Pinpoint the cell where the given text exists, returning its (X, Y) midpoint coordinate. 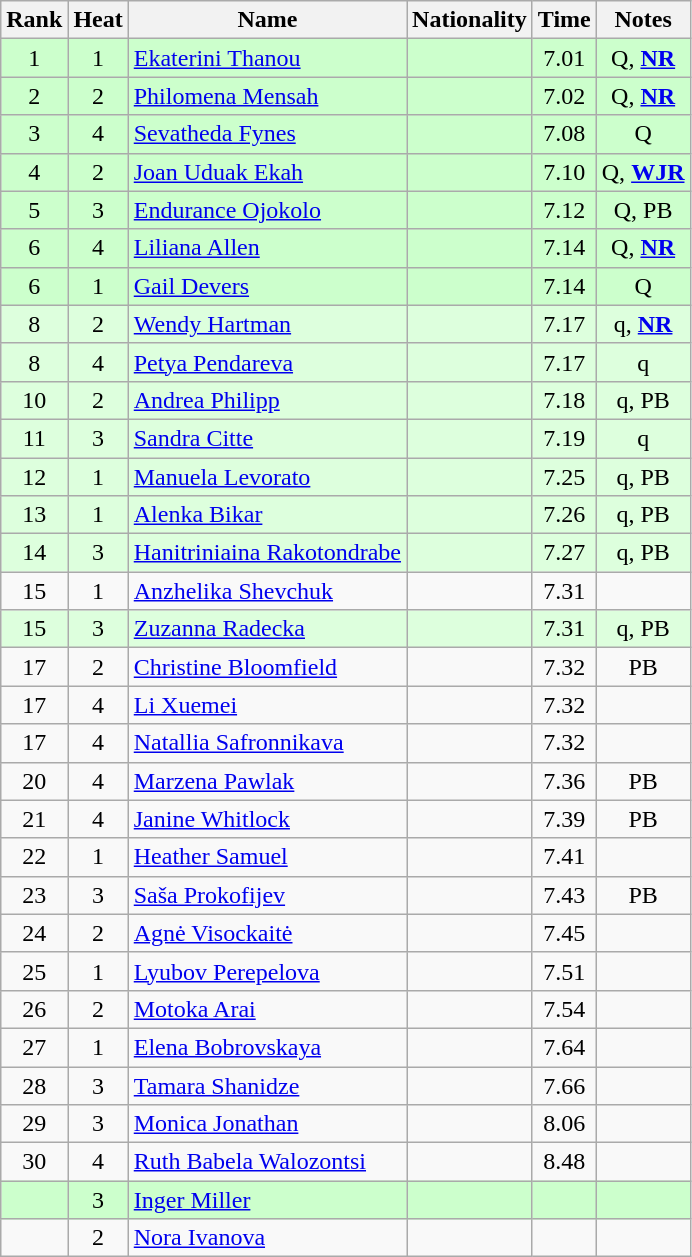
Motoka Arai (267, 1009)
22 (34, 857)
Hanitriniaina Rakotondrabe (267, 553)
Christine Bloomfield (267, 667)
Sandra Citte (267, 438)
Janine Whitlock (267, 819)
Wendy Hartman (267, 324)
20 (34, 781)
7.51 (564, 971)
Inger Miller (267, 1200)
7.01 (564, 58)
30 (34, 1162)
7.25 (564, 477)
Nora Ivanova (267, 1238)
Q, PB (643, 210)
Gail Devers (267, 286)
Liliana Allen (267, 248)
Andrea Philipp (267, 400)
7.12 (564, 210)
21 (34, 819)
Rank (34, 20)
11 (34, 438)
Elena Bobrovskaya (267, 1047)
23 (34, 895)
7.39 (564, 819)
14 (34, 553)
Natallia Safronnikava (267, 743)
Agnė Visockaitė (267, 933)
25 (34, 971)
7.02 (564, 96)
Ekaterini Thanou (267, 58)
Ruth Babela Walozontsi (267, 1162)
Li Xuemei (267, 705)
Heat (98, 20)
Joan Uduak Ekah (267, 172)
Nationality (470, 20)
7.36 (564, 781)
8.48 (564, 1162)
7.08 (564, 134)
7.66 (564, 1085)
Manuela Levorato (267, 477)
Lyubov Perepelova (267, 971)
Q, WJR (643, 172)
Heather Samuel (267, 857)
Time (564, 20)
Name (267, 20)
24 (34, 933)
7.41 (564, 857)
Philomena Mensah (267, 96)
Zuzanna Radecka (267, 629)
29 (34, 1124)
8.06 (564, 1124)
Anzhelika Shevchuk (267, 591)
7.10 (564, 172)
Monica Jonathan (267, 1124)
Petya Pendareva (267, 362)
7.26 (564, 515)
Tamara Shanidze (267, 1085)
q, NR (643, 324)
27 (34, 1047)
Endurance Ojokolo (267, 210)
28 (34, 1085)
5 (34, 210)
26 (34, 1009)
13 (34, 515)
7.64 (564, 1047)
7.54 (564, 1009)
7.19 (564, 438)
7.18 (564, 400)
Saša Prokofijev (267, 895)
7.43 (564, 895)
Alenka Bikar (267, 515)
12 (34, 477)
Notes (643, 20)
Marzena Pawlak (267, 781)
10 (34, 400)
7.45 (564, 933)
Sevatheda Fynes (267, 134)
7.27 (564, 553)
